Locate the cell with the specified text and output its (x, y) center coordinate. 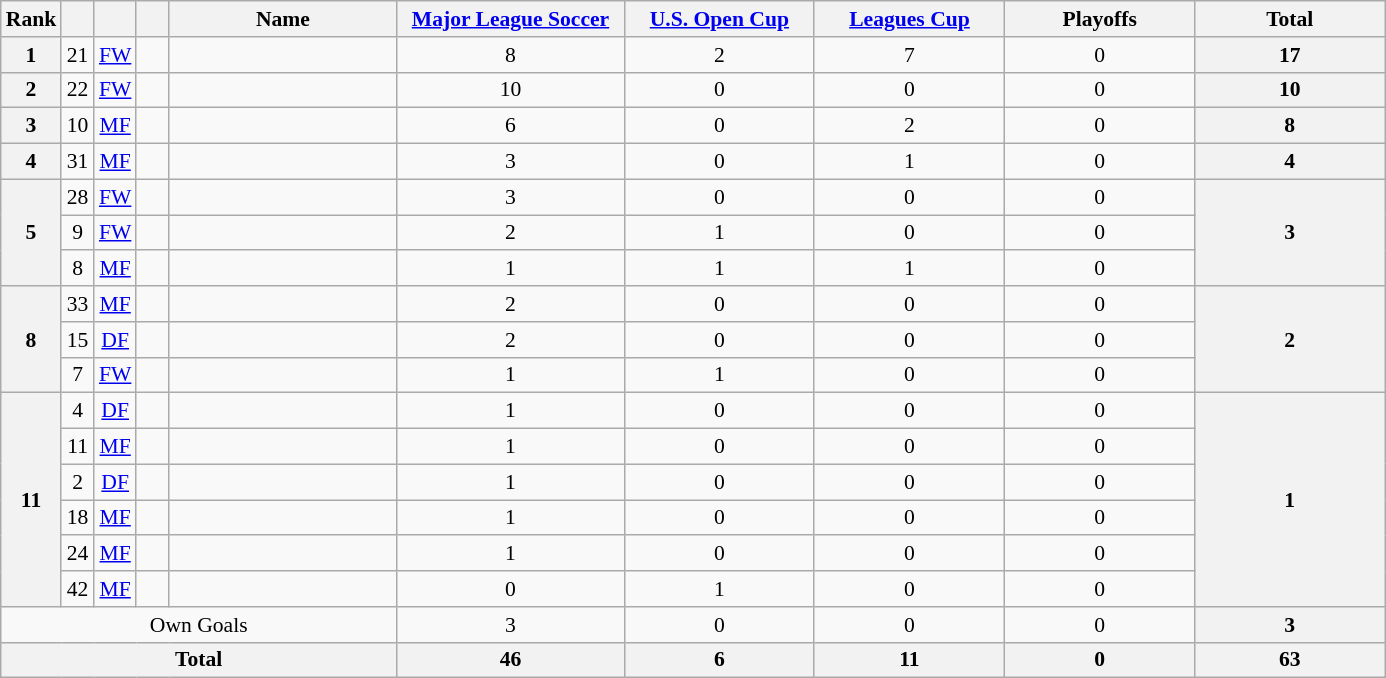
17 (1290, 55)
18 (78, 518)
Leagues Cup (909, 19)
33 (78, 304)
9 (78, 233)
21 (78, 55)
Name (283, 19)
Own Goals (199, 625)
28 (78, 197)
42 (78, 589)
46 (511, 660)
Rank (32, 19)
31 (78, 162)
U.S. Open Cup (719, 19)
5 (32, 232)
22 (78, 90)
Playoffs (1100, 19)
63 (1290, 660)
Major League Soccer (511, 19)
24 (78, 554)
15 (78, 340)
